Extract the (x, y) coordinate from the center of the cell holding the provided text.  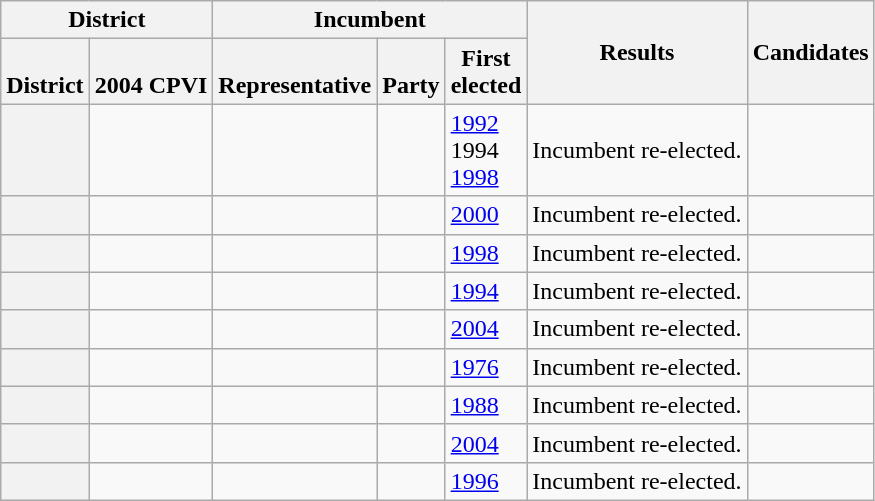
1996 (486, 481)
Incumbent (370, 20)
Firstelected (486, 72)
1994 (486, 291)
1976 (486, 367)
19921994 1998 (486, 150)
Party (411, 72)
1998 (486, 253)
2004 CPVI (151, 72)
Representative (295, 72)
2000 (486, 215)
1988 (486, 405)
Candidates (810, 52)
Results (637, 52)
